Detect which cell encompasses the target text, then output its [x, y] center coordinate. 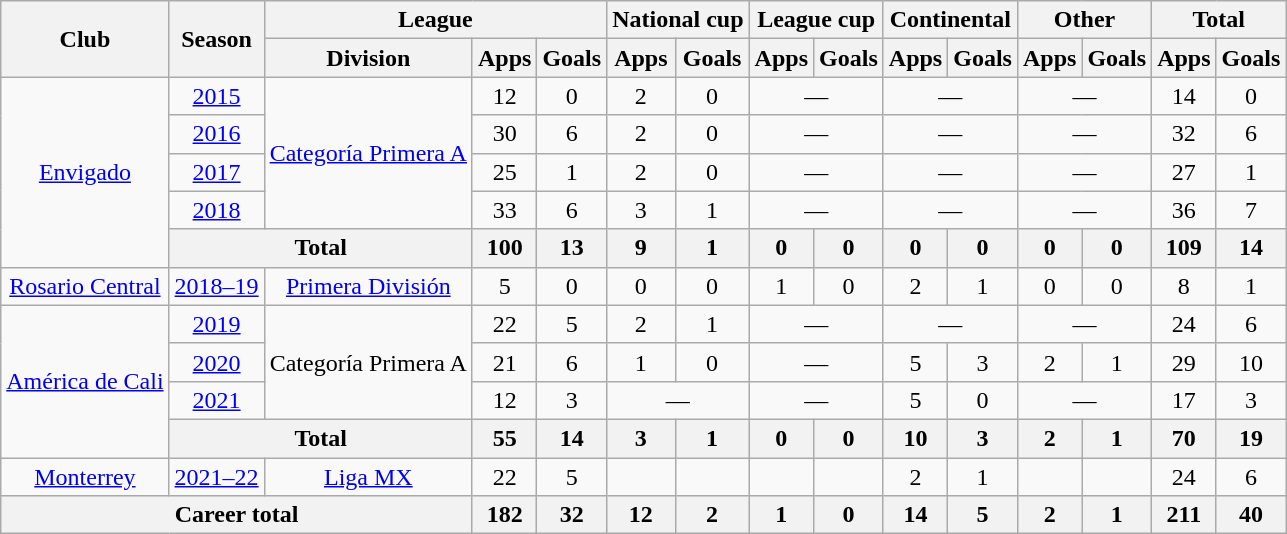
27 [1184, 172]
36 [1184, 210]
30 [504, 134]
211 [1184, 515]
2016 [216, 134]
2019 [216, 324]
Envigado [85, 172]
Season [216, 39]
2021 [216, 400]
9 [641, 248]
182 [504, 515]
70 [1184, 438]
13 [572, 248]
Monterrey [85, 477]
40 [1251, 515]
Primera División [368, 286]
2017 [216, 172]
National cup [678, 20]
Division [368, 58]
Club [85, 39]
League [436, 20]
55 [504, 438]
2018 [216, 210]
América de Cali [85, 381]
2020 [216, 362]
2021–22 [216, 477]
7 [1251, 210]
Continental [950, 20]
109 [1184, 248]
2018–19 [216, 286]
Liga MX [368, 477]
17 [1184, 400]
Other [1084, 20]
League cup [816, 20]
8 [1184, 286]
29 [1184, 362]
Rosario Central [85, 286]
21 [504, 362]
25 [504, 172]
2015 [216, 96]
33 [504, 210]
100 [504, 248]
19 [1251, 438]
Career total [237, 515]
